Identify which cell holds the provided text, then report its [X, Y] central coordinate. 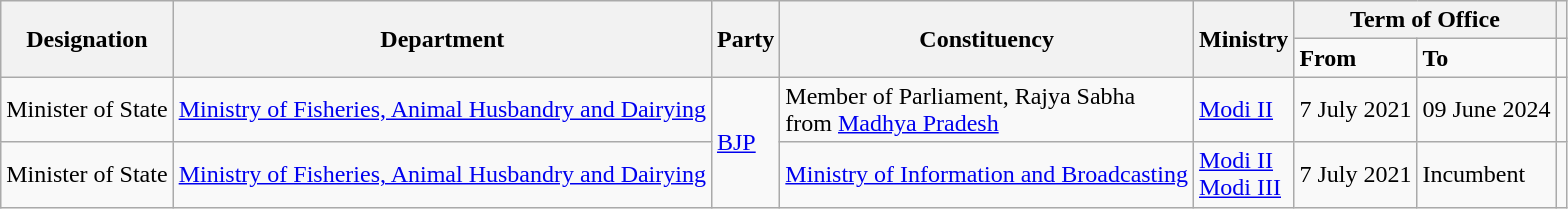
Incumbent [1486, 174]
Department [442, 39]
To [1486, 58]
BJP [745, 142]
From [1356, 58]
Constituency [987, 39]
Term of Office [1425, 20]
09 June 2024 [1486, 110]
Modi IIModi III [1243, 174]
Ministry of Information and Broadcasting [987, 174]
Member of Parliament, Rajya Sabhafrom Madhya Pradesh [987, 110]
Modi II [1243, 110]
Designation [87, 39]
Party [745, 39]
Ministry [1243, 39]
